Search for the cell housing the specified text and yield its (X, Y) center coordinate. 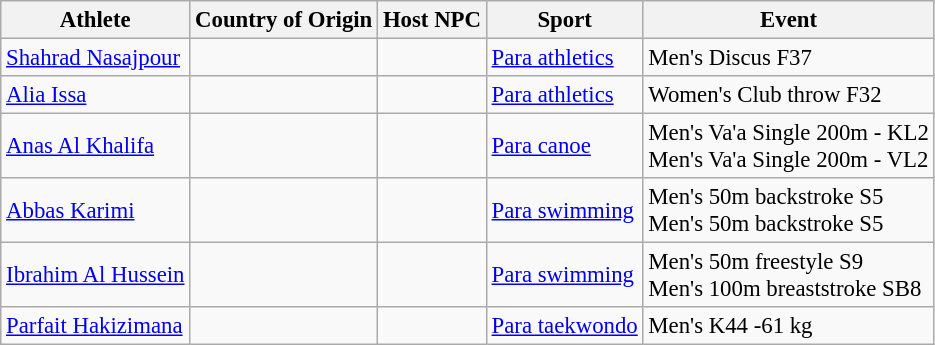
Men's Discus F37 (788, 58)
Anas Al Khalifa (96, 146)
Event (788, 20)
Men's 50m backstroke S5Men's 50m backstroke S5 (788, 210)
Men's Va'a Single 200m - KL2Men's Va'a Single 200m - VL2 (788, 146)
Sport (564, 20)
Ibrahim Al Hussein (96, 276)
Athlete (96, 20)
Para canoe (564, 146)
Women's Club throw F32 (788, 95)
Abbas Karimi (96, 210)
Alia Issa (96, 95)
Host NPC (432, 20)
Country of Origin (284, 20)
Men's 50m freestyle S9Men's 100m breaststroke SB8 (788, 276)
Shahrad Nasajpour (96, 58)
